For the text-containing cell, return its midpoint in (X, Y) coordinate format. 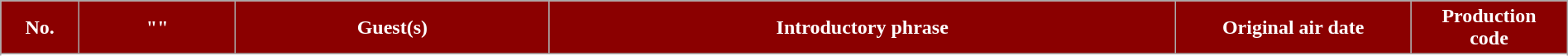
Guest(s) (392, 28)
Production code (1489, 28)
Introductory phrase (863, 28)
"" (157, 28)
Original air date (1293, 28)
No. (40, 28)
